Detect which cell encompasses the target text, then output its (x, y) center coordinate. 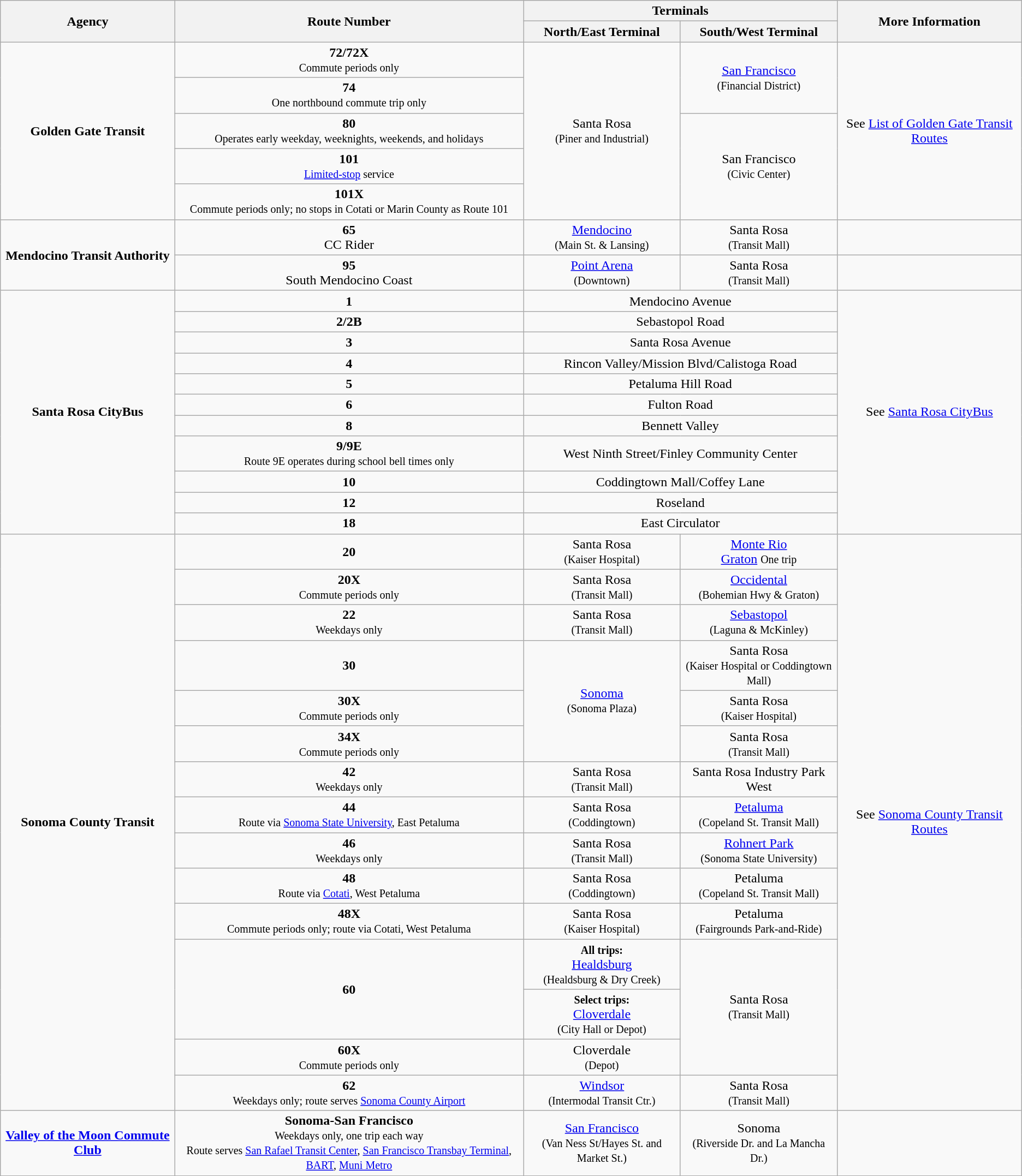
60XCommute periods only (349, 1058)
Select trips:Cloverdale(City Hall or Depot) (602, 1014)
Occidental(Bohemian Hwy & Graton) (759, 587)
Mendocino Avenue (680, 301)
4 (349, 363)
2/2B (349, 321)
34XCommute periods only (349, 743)
Sonoma County Transit (87, 822)
East Circulator (680, 523)
101XCommute periods only; no stops in Cotati or Marin County as Route 101 (349, 202)
20XCommute periods only (349, 587)
Fulton Road (680, 405)
46Weekdays only (349, 850)
San Francisco(Civic Center) (759, 166)
Petaluma Hill Road (680, 384)
Rincon Valley/Mission Blvd/Calistoga Road (680, 363)
Monte RioGraton One trip (759, 551)
Mendocino Transit Authority (87, 255)
Point Arena(Downtown) (602, 273)
South/West Terminal (759, 32)
8 (349, 426)
10 (349, 482)
12 (349, 503)
Terminals (680, 11)
74One northbound commute trip only (349, 95)
Mendocino(Main St. & Lansing) (602, 237)
Sonoma(Riverside Dr. and La Mancha Dr.) (759, 1143)
Sebastopol Road (680, 321)
Santa Rosa Industry Park West (759, 779)
See List of Golden Gate Transit Routes (930, 131)
Rohnert Park(Sonoma State University) (759, 850)
3 (349, 342)
30 (349, 665)
65CC Rider (349, 237)
22Weekdays only (349, 622)
Petaluma(Fairgrounds Park-and-Ride) (759, 921)
9/9ERoute 9E operates during school bell times only (349, 454)
Santa Rosa Avenue (680, 342)
72/72XCommute periods only (349, 60)
Santa Rosa CityBus (87, 412)
Santa Rosa(Piner and Industrial) (602, 131)
All trips:Healdsburg(Healdsburg & Dry Creek) (602, 964)
20 (349, 551)
6 (349, 405)
18 (349, 523)
More Information (930, 21)
Sonoma(Sonoma Plaza) (602, 701)
See Sonoma County Transit Routes (930, 822)
See Santa Rosa CityBus (930, 412)
Valley of the Moon Commute Club (87, 1143)
60 (349, 989)
San Francisco(Van Ness St/Hayes St. and Market St.) (602, 1143)
Cloverdale(Depot) (602, 1058)
1 (349, 301)
Bennett Valley (680, 426)
95South Mendocino Coast (349, 273)
48XCommute periods only; route via Cotati, West Petaluma (349, 921)
44Route via Sonoma State University, East Petaluma (349, 814)
Sebastopol(Laguna & McKinley) (759, 622)
Route Number (349, 21)
Agency (87, 21)
San Francisco(Financial District) (759, 77)
West Ninth Street/Finley Community Center (680, 454)
30XCommute periods only (349, 708)
Sonoma-San FranciscoWeekdays only, one trip each wayRoute serves San Rafael Transit Center, San Francisco Transbay Terminal, BART, Muni Metro (349, 1143)
48Route via Cotati, West Petaluma (349, 886)
Coddingtown Mall/Coffey Lane (680, 482)
62Weekdays only; route serves Sonoma County Airport (349, 1093)
101Limited-stop service (349, 166)
North/East Terminal (602, 32)
Santa Rosa(Kaiser Hospital or Coddingtown Mall) (759, 665)
Roseland (680, 503)
80Operates early weekday, weeknights, weekends, and holidays (349, 131)
5 (349, 384)
42Weekdays only (349, 779)
Windsor(Intermodal Transit Ctr.) (602, 1093)
Golden Gate Transit (87, 131)
